Detect which cell encompasses the target text, then output its (X, Y) center coordinate. 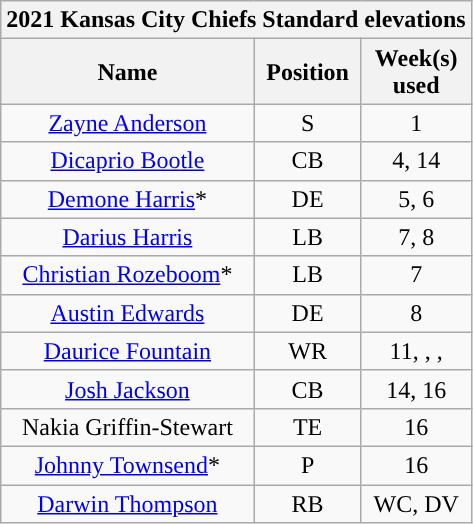
Position (308, 72)
5, 6 (416, 199)
Austin Edwards (128, 313)
7, 8 (416, 237)
14, 16 (416, 389)
TE (308, 427)
7 (416, 275)
WC, DV (416, 503)
1 (416, 123)
2021 Kansas City Chiefs Standard elevations (236, 20)
Josh Jackson (128, 389)
S (308, 123)
4, 14 (416, 161)
Daurice Fountain (128, 351)
WR (308, 351)
P (308, 465)
Dicaprio Bootle (128, 161)
Week(s)used (416, 72)
Darwin Thompson (128, 503)
Darius Harris (128, 237)
11, , , (416, 351)
Nakia Griffin-Stewart (128, 427)
Johnny Townsend* (128, 465)
Zayne Anderson (128, 123)
RB (308, 503)
Demone Harris* (128, 199)
Name (128, 72)
8 (416, 313)
Christian Rozeboom* (128, 275)
